Determine the (x, y) coordinate at the center of the cell enclosing the given text.  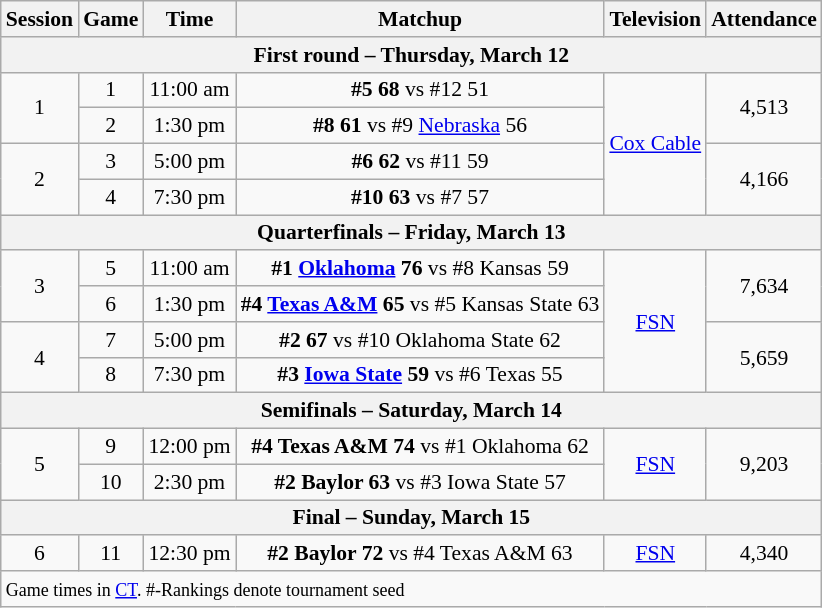
Attendance (764, 19)
#4 Texas A&M 74 vs #1 Oklahoma 62 (420, 447)
First round – Thursday, March 12 (412, 55)
10 (110, 482)
5,659 (764, 358)
Semifinals – Saturday, March 14 (412, 411)
#2 Baylor 72 vs #4 Texas A&M 63 (420, 554)
7 (110, 340)
Quarterfinals – Friday, March 13 (412, 233)
2:30 pm (189, 482)
Game (110, 19)
9 (110, 447)
12:00 pm (189, 447)
#10 63 vs #7 57 (420, 197)
9,203 (764, 464)
#3 Iowa State 59 vs #6 Texas 55 (420, 375)
8 (110, 375)
#6 62 vs #11 59 (420, 162)
#2 67 vs #10 Oklahoma State 62 (420, 340)
12:30 pm (189, 554)
Television (655, 19)
Session (40, 19)
Time (189, 19)
#5 68 vs #12 51 (420, 90)
Cox Cable (655, 143)
#4 Texas A&M 65 vs #5 Kansas State 63 (420, 304)
4,166 (764, 180)
Final – Sunday, March 15 (412, 518)
#8 61 vs #9 Nebraska 56 (420, 126)
Matchup (420, 19)
4,340 (764, 554)
#2 Baylor 63 vs #3 Iowa State 57 (420, 482)
#1 Oklahoma 76 vs #8 Kansas 59 (420, 269)
7,634 (764, 286)
Game times in CT. #-Rankings denote tournament seed (412, 589)
11 (110, 554)
4,513 (764, 108)
